Locate the cell with the specified text and output its [x, y] center coordinate. 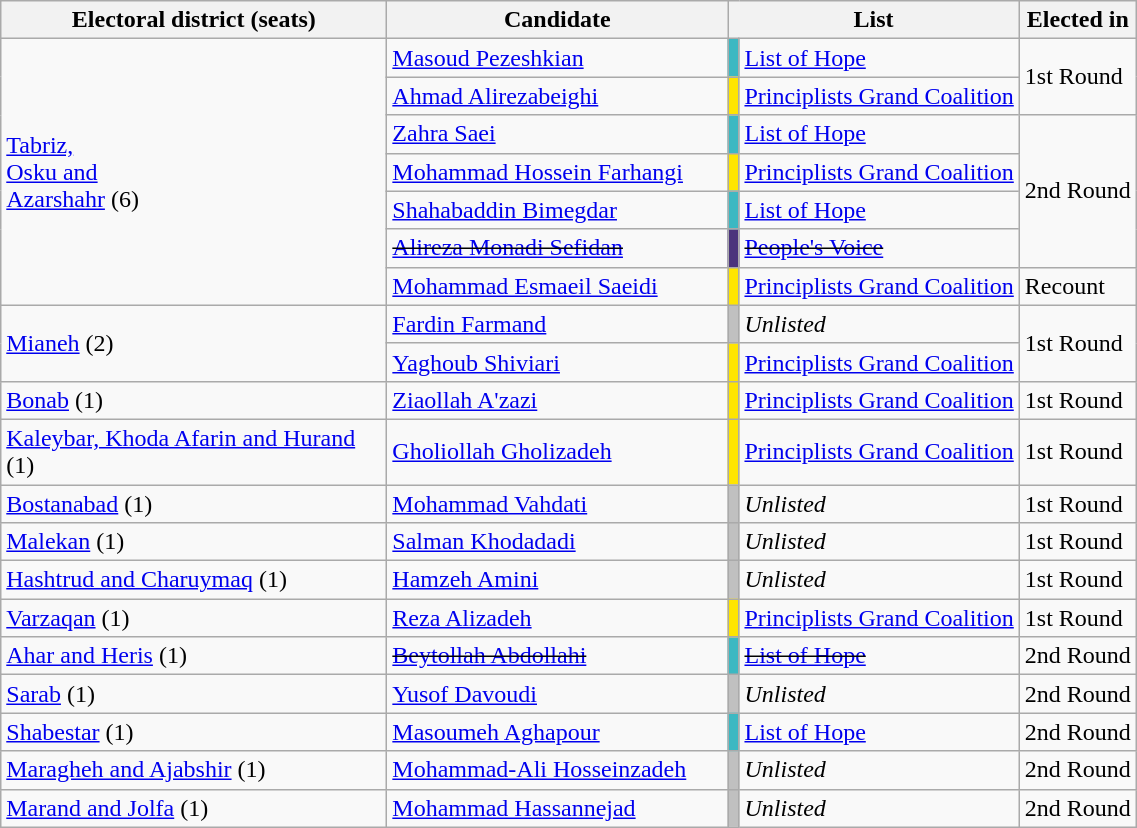
Yusof Davoudi [558, 694]
Marand and Jolfa (1) [194, 808]
Hashtrud and Charuymaq (1) [194, 580]
Bostanabad (1) [194, 503]
Mohammad-Ali Hosseinzadeh [558, 770]
Varzaqan (1) [194, 618]
Salman Khodadadi [558, 542]
Fardin Farmand [558, 324]
Tabriz, Osku and Azarshahr (6) [194, 172]
Masoumeh Aghapour [558, 732]
Shabestar (1) [194, 732]
Ahar and Heris (1) [194, 656]
Gholiollah Gholizadeh [558, 452]
Reza Alizadeh [558, 618]
Elected in [1078, 20]
Masoud Pezeshkian [558, 58]
Electoral district (seats) [194, 20]
Zahra Saei [558, 134]
People's Voice [879, 248]
Recount [1078, 286]
Shahabaddin Bimegdar [558, 210]
Sarab (1) [194, 694]
Beytollah Abdollahi [558, 656]
Malekan (1) [194, 542]
Candidate [558, 20]
Ahmad Alirezabeighi [558, 96]
Maragheh and Ajabshir (1) [194, 770]
Alireza Monadi Sefidan [558, 248]
Bonab (1) [194, 400]
Mohammad Hossein Farhangi [558, 172]
Mohammad Esmaeil Saeidi [558, 286]
Kaleybar, Khoda Afarin and Hurand (1) [194, 452]
Mohammad Hassannejad [558, 808]
Mohammad Vahdati [558, 503]
Yaghoub Shiviari [558, 362]
Ziaollah A'zazi [558, 400]
Hamzeh Amini [558, 580]
List [874, 20]
Mianeh (2) [194, 343]
